Capture the cell that displays the provided text and extract its (X, Y) central coordinate. 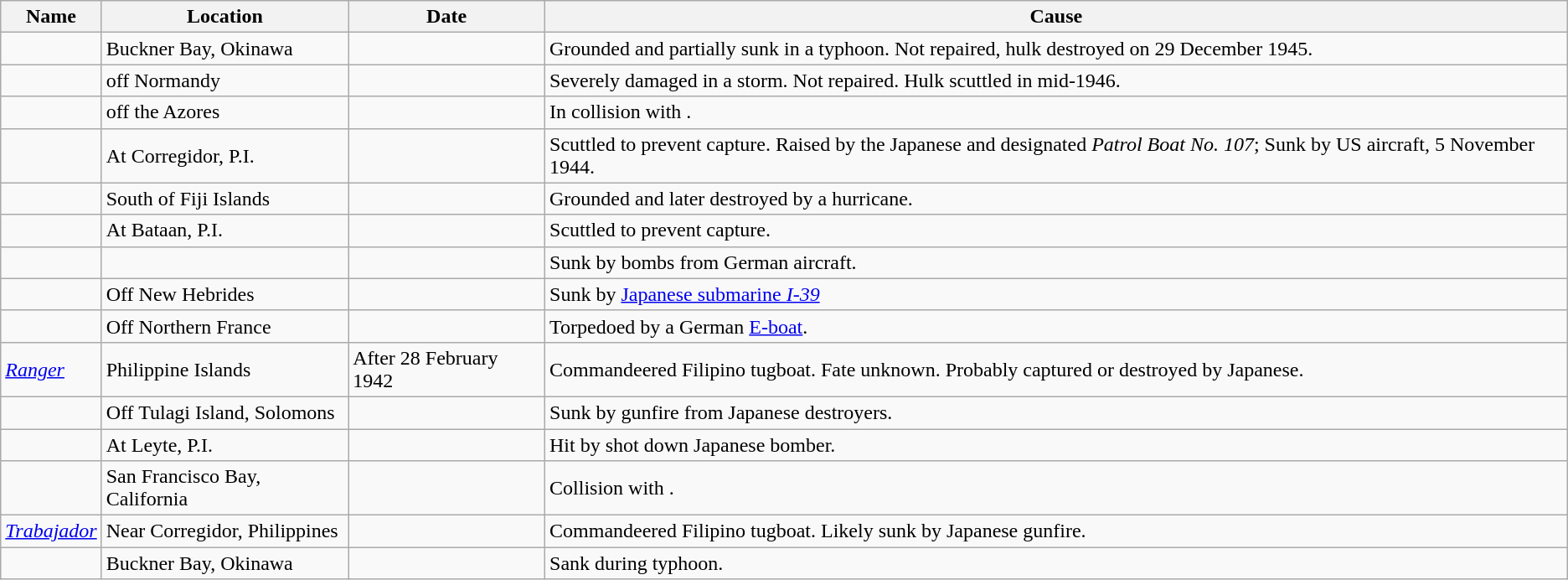
Trabajador (51, 531)
At Corregidor, P.I. (224, 156)
In collision with . (1057, 112)
Torpedoed by a German E-boat. (1057, 326)
After 28 February 1942 (447, 369)
Ranger (51, 369)
At Leyte, P.I. (224, 445)
Grounded and later destroyed by a hurricane. (1057, 199)
Cause (1057, 17)
Scuttled to prevent capture. (1057, 230)
At Bataan, P.I. (224, 230)
Grounded and partially sunk in a typhoon. Not repaired, hulk destroyed on 29 December 1945. (1057, 49)
Sunk by bombs from German aircraft. (1057, 262)
off the Azores (224, 112)
Off Tulagi Island, Solomons (224, 412)
Sank during typhoon. (1057, 563)
off Normandy (224, 80)
Sunk by gunfire from Japanese destroyers. (1057, 412)
Collision with . (1057, 488)
Philippine Islands (224, 369)
Off New Hebrides (224, 294)
Date (447, 17)
South of Fiji Islands (224, 199)
Commandeered Filipino tugboat. Fate unknown. Probably captured or destroyed by Japanese. (1057, 369)
San Francisco Bay, California (224, 488)
Severely damaged in a storm. Not repaired. Hulk scuttled in mid-1946. (1057, 80)
Location (224, 17)
Off Northern France (224, 326)
Near Corregidor, Philippines (224, 531)
Hit by shot down Japanese bomber. (1057, 445)
Sunk by Japanese submarine I-39 (1057, 294)
Commandeered Filipino tugboat. Likely sunk by Japanese gunfire. (1057, 531)
Name (51, 17)
Scuttled to prevent capture. Raised by the Japanese and designated Patrol Boat No. 107; Sunk by US aircraft, 5 November 1944. (1057, 156)
